For the text-containing cell, return its midpoint in [X, Y] coordinate format. 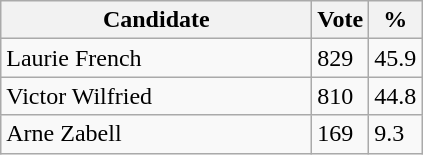
% [396, 20]
Laurie French [156, 58]
45.9 [396, 58]
Victor Wilfried [156, 96]
9.3 [396, 134]
810 [340, 96]
Candidate [156, 20]
Arne Zabell [156, 134]
169 [340, 134]
Vote [340, 20]
829 [340, 58]
44.8 [396, 96]
